For the text-containing cell, return its midpoint in [X, Y] coordinate format. 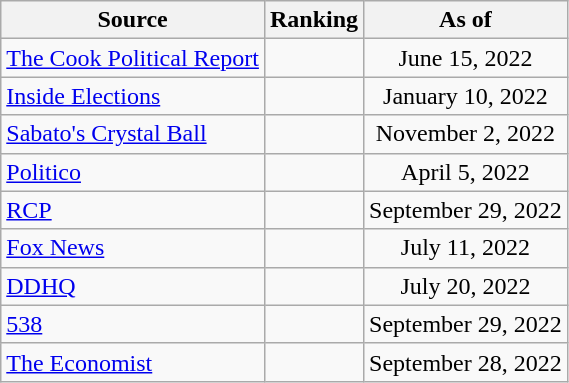
Sabato's Crystal Ball [133, 134]
November 2, 2022 [466, 134]
June 15, 2022 [466, 58]
January 10, 2022 [466, 96]
DDHQ [133, 286]
The Cook Political Report [133, 58]
July 11, 2022 [466, 248]
RCP [133, 210]
As of [466, 20]
April 5, 2022 [466, 172]
Source [133, 20]
Inside Elections [133, 96]
Politico [133, 172]
The Economist [133, 362]
July 20, 2022 [466, 286]
Fox News [133, 248]
538 [133, 324]
Ranking [314, 20]
September 28, 2022 [466, 362]
